Identify which cell holds the provided text, then report its (X, Y) central coordinate. 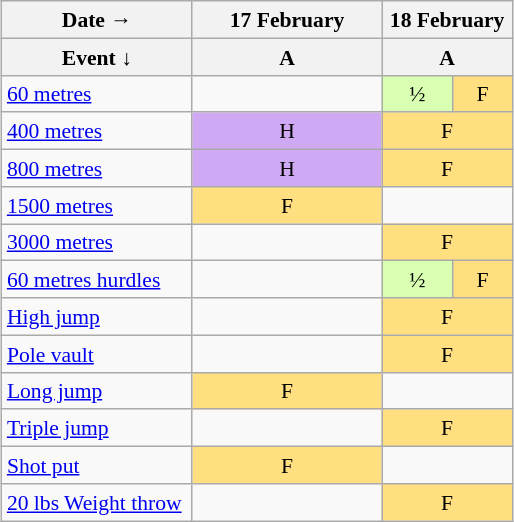
Date → (97, 20)
17 February (287, 20)
Shot put (97, 464)
18 February (447, 20)
Pole vault (97, 354)
800 metres (97, 168)
Triple jump (97, 428)
20 lbs Weight throw (97, 502)
High jump (97, 316)
60 metres (97, 94)
Long jump (97, 390)
3000 metres (97, 242)
1500 metres (97, 204)
400 metres (97, 130)
60 metres hurdles (97, 280)
Event ↓ (97, 56)
